Provide the (x, y) coordinate of the cell's center where the given text is located.  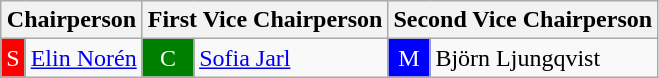
Elin Norén (84, 58)
C (168, 58)
First Vice Chairperson (265, 20)
Sofia Jarl (291, 58)
S (13, 58)
Björn Ljungqvist (544, 58)
Second Vice Chairperson (523, 20)
M (409, 58)
Chairperson (72, 20)
